Find where the given text appears and provide that cell's center as (X, Y) coordinate. 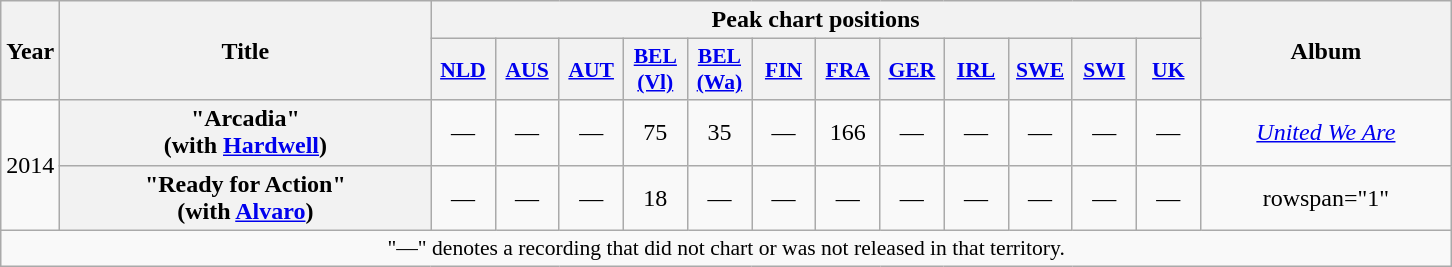
NLD (463, 70)
FIN (784, 70)
2014 (30, 165)
IRL (976, 70)
18 (655, 198)
SWE (1040, 70)
rowspan="1" (1326, 198)
Year (30, 50)
166 (848, 132)
FRA (848, 70)
GER (912, 70)
75 (655, 132)
United We Are (1326, 132)
"—" denotes a recording that did not chart or was not released in that territory. (726, 248)
BEL (Wa) (719, 70)
SWI (1104, 70)
BEL (Vl) (655, 70)
"Ready for Action" (with Alvaro) (246, 198)
AUT (591, 70)
35 (719, 132)
Peak chart positions (816, 20)
Title (246, 50)
UK (1168, 70)
"Arcadia" (with Hardwell) (246, 132)
Album (1326, 50)
AUS (527, 70)
